Return the (X, Y) coordinate for the center point of the cell that contains the specified text.  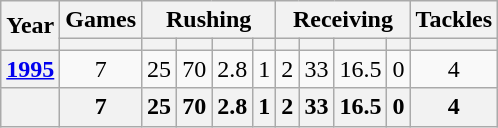
Year (30, 26)
Games (101, 20)
Receiving (343, 20)
Rushing (209, 20)
Tackles (454, 20)
1995 (30, 69)
